Capture the cell that displays the provided text and extract its [X, Y] central coordinate. 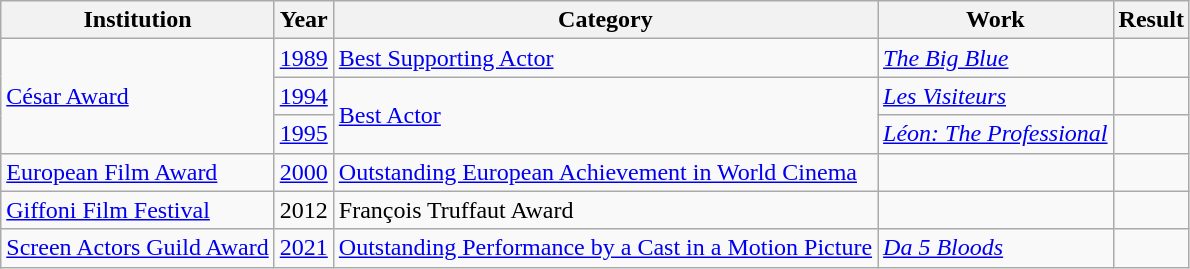
Outstanding European Achievement in World Cinema [605, 172]
Work [996, 20]
Giffoni Film Festival [138, 210]
Da 5 Bloods [996, 248]
1994 [304, 96]
Screen Actors Guild Award [138, 248]
Category [605, 20]
Les Visiteurs [996, 96]
1995 [304, 134]
1989 [304, 58]
César Award [138, 96]
Year [304, 20]
2000 [304, 172]
Léon: The Professional [996, 134]
2021 [304, 248]
Best Supporting Actor [605, 58]
François Truffaut Award [605, 210]
2012 [304, 210]
Institution [138, 20]
Outstanding Performance by a Cast in a Motion Picture [605, 248]
Result [1151, 20]
European Film Award [138, 172]
The Big Blue [996, 58]
Best Actor [605, 115]
